For the text-containing cell, return its midpoint in (x, y) coordinate format. 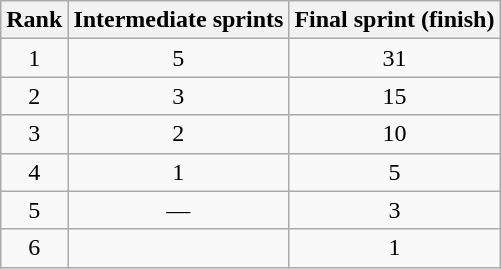
4 (34, 172)
15 (394, 96)
Rank (34, 20)
— (178, 210)
Final sprint (finish) (394, 20)
Intermediate sprints (178, 20)
31 (394, 58)
6 (34, 248)
10 (394, 134)
